Return the [X, Y] coordinate for the center point of the cell that contains the specified text.  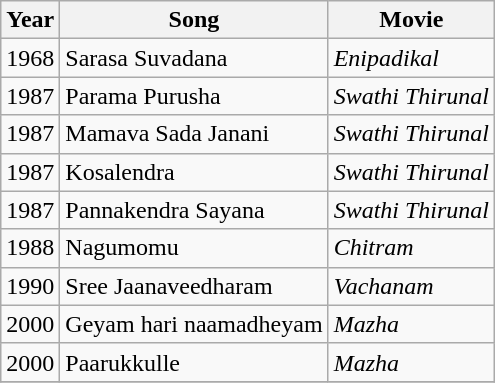
Mamava Sada Janani [194, 134]
Enipadikal [411, 58]
Geyam hari naamadheyam [194, 324]
Sarasa Suvadana [194, 58]
1990 [30, 286]
Kosalendra [194, 172]
1968 [30, 58]
Paarukkulle [194, 362]
Chitram [411, 248]
Parama Purusha [194, 96]
Sree Jaanaveedharam [194, 286]
Nagumomu [194, 248]
Movie [411, 20]
Year [30, 20]
1988 [30, 248]
Song [194, 20]
Pannakendra Sayana [194, 210]
Vachanam [411, 286]
